Capture the cell that displays the provided text and extract its [x, y] central coordinate. 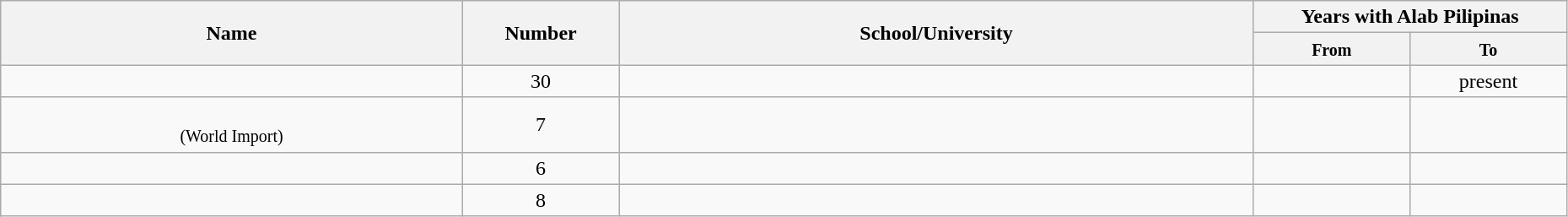
Name [232, 33]
To [1489, 49]
30 [541, 81]
6 [541, 168]
present [1489, 81]
8 [541, 200]
Years with Alab Pilipinas [1410, 17]
From [1332, 49]
7 [541, 125]
(World Import) [232, 125]
School/University [936, 33]
Number [541, 33]
